Pinpoint the cell where the given text exists, returning its [x, y] midpoint coordinate. 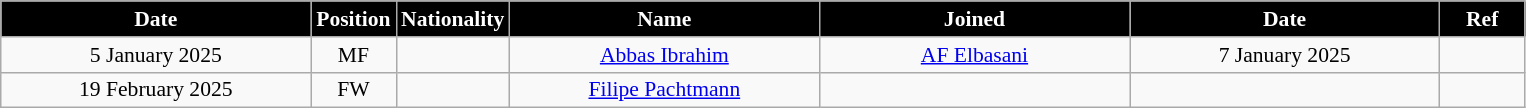
Position [354, 19]
5 January 2025 [156, 55]
Abbas Ibrahim [664, 55]
7 January 2025 [1285, 55]
19 February 2025 [156, 90]
Nationality [452, 19]
Joined [974, 19]
MF [354, 55]
Ref [1482, 19]
Name [664, 19]
AF Elbasani [974, 55]
Filipe Pachtmann [664, 90]
FW [354, 90]
